Capture the cell that displays the provided text and extract its (x, y) central coordinate. 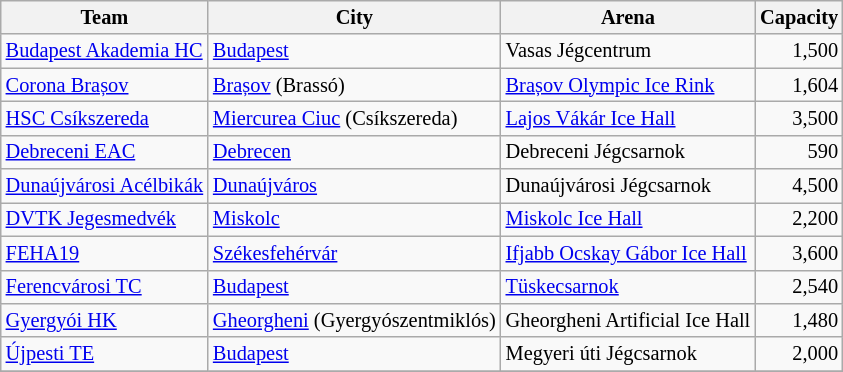
Gheorgheni Artificial Ice Hall (628, 320)
Team (104, 17)
Debrecen (354, 152)
Corona Brașov (104, 85)
3,500 (799, 118)
Tüskecsarnok (628, 287)
Ifjabb Ocskay Gábor Ice Hall (628, 253)
Dunaújvárosi Jégcsarnok (628, 186)
Arena (628, 17)
Dunaújvárosi Acélbikák (104, 186)
590 (799, 152)
1,480 (799, 320)
Miercurea Ciuc (Csíkszereda) (354, 118)
Székesfehérvár (354, 253)
Lajos Vákár Ice Hall (628, 118)
1,604 (799, 85)
Vasas Jégcentrum (628, 51)
Brașov Olympic Ice Rink (628, 85)
Gheorgheni (Gyergyószentmiklós) (354, 320)
Miskolc (354, 219)
Ferencvárosi TC (104, 287)
Capacity (799, 17)
Budapest Akademia HC (104, 51)
2,000 (799, 354)
Gyergyói HK (104, 320)
FEHA19 (104, 253)
3,600 (799, 253)
Miskolc Ice Hall (628, 219)
2,540 (799, 287)
Debreceni Jégcsarnok (628, 152)
Brașov (Brassó) (354, 85)
HSC Csíkszereda (104, 118)
Debreceni EAC (104, 152)
City (354, 17)
Újpesti TE (104, 354)
Dunaújváros (354, 186)
4,500 (799, 186)
DVTK Jegesmedvék (104, 219)
Megyeri úti Jégcsarnok (628, 354)
2,200 (799, 219)
1,500 (799, 51)
